Detect which cell encompasses the target text, then output its (x, y) center coordinate. 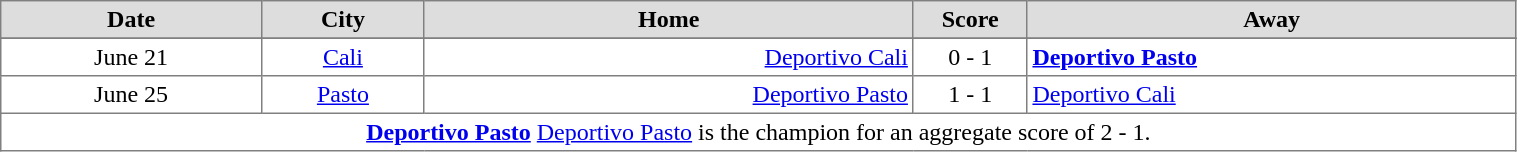
City (342, 20)
June 25 (132, 95)
1 - 1 (970, 95)
June 21 (132, 57)
Deportivo Pasto Deportivo Pasto is the champion for an aggregate score of 2 - 1. (758, 132)
Away (1272, 20)
Pasto (342, 95)
Date (132, 20)
Score (970, 20)
Cali (342, 57)
0 - 1 (970, 57)
Home (668, 20)
